Identify which cell holds the provided text, then report its (X, Y) central coordinate. 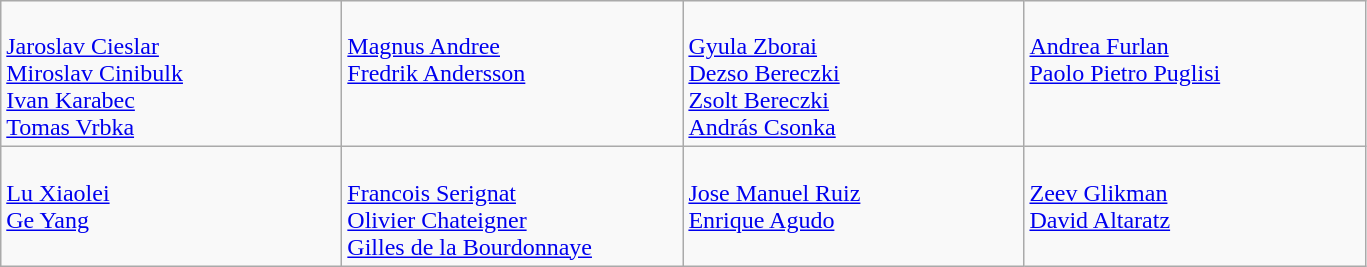
Magnus AndreeFredrik Andersson (512, 74)
Jose Manuel RuizEnrique Agudo (854, 206)
Francois SerignatOlivier ChateignerGilles de la Bourdonnaye (512, 206)
Lu XiaoleiGe Yang (172, 206)
Gyula ZboraiDezso BereczkiZsolt BereczkiAndrás Csonka (854, 74)
Jaroslav CieslarMiroslav CinibulkIvan KarabecTomas Vrbka (172, 74)
Andrea FurlanPaolo Pietro Puglisi (1194, 74)
Zeev GlikmanDavid Altaratz (1194, 206)
